Capture the cell that displays the provided text and extract its (X, Y) central coordinate. 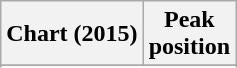
Chart (2015) (72, 34)
Peakposition (189, 34)
